Return the [X, Y] coordinate for the center point of the cell that contains the specified text.  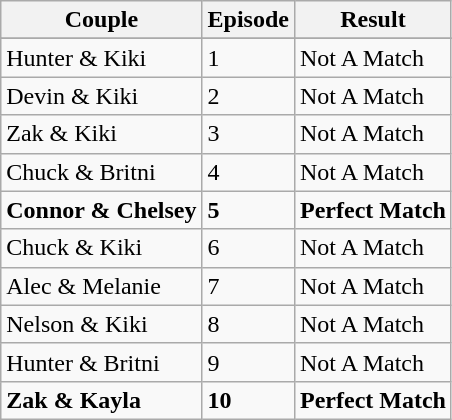
3 [248, 134]
2 [248, 96]
Chuck & Britni [102, 172]
Connor & Chelsey [102, 210]
7 [248, 286]
Couple [102, 20]
5 [248, 210]
9 [248, 362]
Chuck & Kiki [102, 248]
Episode [248, 20]
Zak & Kiki [102, 134]
6 [248, 248]
Hunter & Kiki [102, 58]
Result [372, 20]
4 [248, 172]
Devin & Kiki [102, 96]
Nelson & Kiki [102, 324]
1 [248, 58]
8 [248, 324]
Zak & Kayla [102, 400]
Alec & Melanie [102, 286]
10 [248, 400]
Hunter & Britni [102, 362]
